For the text-containing cell, return its midpoint in [X, Y] coordinate format. 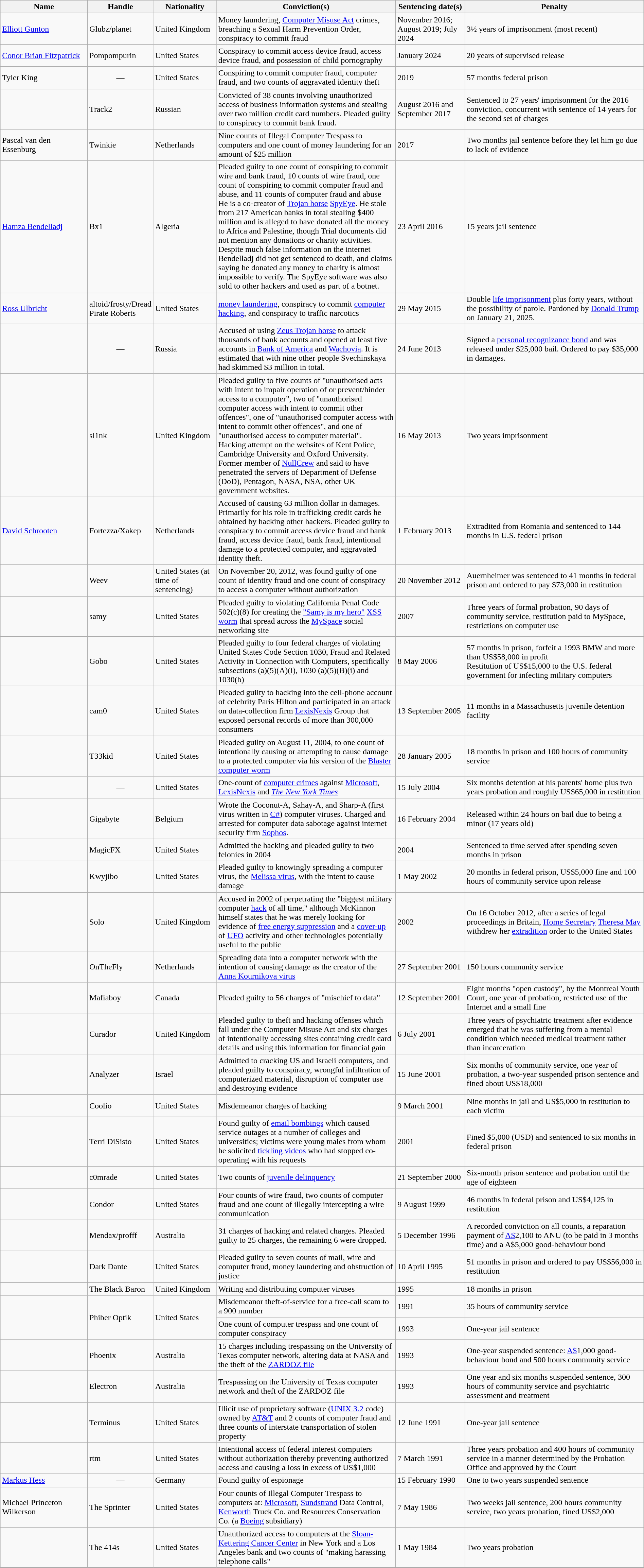
29 May 2015 [430, 308]
Spreading data into a computer network with the intention of causing damage as the creator of the Anna Kournikova virus [306, 967]
51 months in prison and ordered to pay US$56,000 in restitution [554, 1267]
Sentenced to time served after spending seven months in prison [554, 850]
Two years imprisonment [554, 435]
Two months jail sentence before they let him go due to lack of evidence [554, 145]
Fortezza/Xakep [121, 531]
Three years of formal probation, 90 days of community service, restitution paid to MySpace, restrictions on computer use [554, 617]
Double life imprisonment plus forty years, without the possibility of parole. Pardoned by Donald Trump on January 21, 2025. [554, 308]
Solo [121, 922]
The 414s [121, 1547]
2017 [430, 145]
Analyzer [121, 1074]
One count of computer trespass and one count of computer conspiracy [306, 1328]
Mafiaboy [121, 998]
A recorded conviction on all counts, a reparation payment of A$2,100 to ANU (to be paid in 3 months time) and a A$5,000 good-behaviour bond [554, 1236]
Terri DiSisto [121, 1141]
3½ years of imprisonment (most recent) [554, 29]
12 September 2001 [430, 998]
1 May 2002 [430, 877]
Money laundering, Computer Misuse Act crimes, breaching a Sexual Harm Prevention Order, conspiracy to commit fraud [306, 29]
2002 [430, 922]
Canada [185, 998]
sl1nk [121, 435]
23 April 2016 [430, 226]
January 2024 [430, 56]
Misdemeanor charges of hacking [306, 1105]
Russian [185, 109]
10 April 1995 [430, 1267]
One-year suspended sentence: A$1,000 good-behaviour bond and 500 hours community service [554, 1355]
20 years of supervised release [554, 56]
Found guilty of espionage [306, 1480]
18 months in prison and 100 hours of community service [554, 756]
27 September 2001 [430, 967]
Weev [121, 580]
money laundering, conspiracy to commit computer hacking, and conspiracy to traffic narcotics [306, 308]
August 2016 and September 2017 [430, 109]
Released within 24 hours on bail due to being a minor (17 years old) [554, 819]
rtm [121, 1458]
12 June 1991 [430, 1422]
Phiber Optik [121, 1317]
Intentional access of federal interest computers without authorization thereby preventing authorized access and causing a loss in excess of US$1,000 [306, 1458]
United States (at time of sentencing) [185, 580]
15 June 2001 [430, 1074]
31 charges of hacking and related charges. Pleaded guilty to 25 charges, the remaining 6 were dropped. [306, 1236]
Signed a personal recognizance bond and was released under $25,000 bail. Ordered to pay $35,000 in damages. [554, 349]
1 February 2013 [430, 531]
Coolio [121, 1105]
David Schrooten [44, 531]
Pleaded guilty to seven counts of mail, wire and computer fraud, money laundering and obstruction of justice [306, 1267]
Handle [121, 7]
1 May 1984 [430, 1547]
Two counts of juvenile delinquency [306, 1177]
Nine counts of Illegal Computer Trespass to computers and one count of money laundering for an amount of $25 million [306, 145]
Condor [121, 1204]
15 February 1990 [430, 1480]
On November 20, 2012, was found guilty of one count of identity fraud and one count of conspiracy to access a computer without authorization [306, 580]
Glubz/planet [121, 29]
Conspiracy to commit access device fraud, access device fraud, and possession of child pornography [306, 56]
Germany [185, 1480]
Track2 [121, 109]
Terminus [121, 1422]
2019 [430, 77]
Fined $5,000 (USD) and sentenced to six months in federal prison [554, 1141]
Gigabyte [121, 819]
28 January 2005 [430, 756]
Tyler King [44, 77]
2001 [430, 1141]
Extradited from Romania and sentenced to 144 months in U.S. federal prison [554, 531]
11 months in a Massachusetts juvenile detention facility [554, 711]
Hamza Bendelladj [44, 226]
1995 [430, 1289]
8 May 2006 [430, 661]
Three years probation and 400 hours of community service in a manner determined by the Probation Office and approved by the Court [554, 1458]
7 May 1986 [430, 1507]
35 hours of community service [554, 1307]
Nationality [185, 7]
Gobo [121, 661]
Nine months in jail and US$5,000 in restitution to each victim [554, 1105]
2004 [430, 850]
15 years jail sentence [554, 226]
c0mrade [121, 1177]
altoid/frosty/Dread Pirate Roberts [121, 308]
Six months detention at his parents' home plus two years probation and roughly US$65,000 in restitution [554, 787]
Pleaded guilty to knowingly spreading a computer virus, the Melissa virus, with the intent to cause damage [306, 877]
16 February 2004 [430, 819]
Michael Princeton Wilkerson [44, 1507]
46 months in federal prison and US$4,125 in restitution [554, 1204]
Algeria [185, 226]
Six-month prison sentence and probation until the age of eighteen [554, 1177]
Pascal van den Essenburg [44, 145]
The Sprinter [121, 1507]
Israel [185, 1074]
Dark Dante [121, 1267]
Bx1 [121, 226]
The Black Baron [121, 1289]
samy [121, 617]
Conspiring to commit computer fraud, computer fraud, and two counts of aggravated identity theft [306, 77]
15 charges including trespassing on the University of Texas computer network, altering data at NASA and the theft of the ZARDOZ file [306, 1355]
Six months of community service, one year of probation, a two-year suspended prison sentence and fined about US$18,000 [554, 1074]
16 May 2013 [430, 435]
Misdemeanor theft-of-service for a free-call scam to a 900 number [306, 1307]
Belgium [185, 819]
13 September 2005 [430, 711]
5 December 1996 [430, 1236]
Twinkie [121, 145]
20 November 2012 [430, 580]
On 16 October 2012, after a series of legal proceedings in Britain, Home Secretary Theresa May withdrew her extradition order to the United States [554, 922]
Writing and distributing computer viruses [306, 1289]
9 August 1999 [430, 1204]
cam0 [121, 711]
15 July 2004 [430, 787]
One-count of computer crimes against Microsoft, LexisNexis and The New York Times [306, 787]
Markus Hess [44, 1480]
20 months in federal prison, US$5,000 fine and 100 hours of community service upon release [554, 877]
Two years probation [554, 1547]
MagicFX [121, 850]
Kwyjibo [121, 877]
Auernheimer was sentenced to 41 months in federal prison and ordered to pay $73,000 in restitution [554, 580]
Sentencing date(s) [430, 7]
Ross Ulbricht [44, 308]
Name [44, 7]
6 July 2001 [430, 1034]
Mendax/profff [121, 1236]
One to two years suspended sentence [554, 1480]
T33kid [121, 756]
Trespassing on the University of Texas computer network and theft of the ZARDOZ file [306, 1386]
21 September 2000 [430, 1177]
1991 [430, 1307]
Electron [121, 1386]
Conviction(s) [306, 7]
Pompompurin [121, 56]
Two weeks jail sentence, 200 hours community service, two years probation, fined US$2,000 [554, 1507]
Admitted the hacking and pleaded guilty to two felonies in 2004 [306, 850]
Conor Brian Fitzpatrick [44, 56]
Pleaded guilty to 56 charges of "mischief to data" [306, 998]
9 March 2001 [430, 1105]
Sentenced to 27 years' imprisonment for the 2016 conviction, concurrent with sentence of 14 years for the second set of charges [554, 109]
Eight months "open custody", by the Montreal Youth Court, one year of probation, restricted use of the Internet and a small fine [554, 998]
Penalty [554, 7]
150 hours community service [554, 967]
7 March 1991 [430, 1458]
Curador [121, 1034]
Elliott Gunton [44, 29]
Phoenix [121, 1355]
57 months federal prison [554, 77]
2007 [430, 617]
18 months in prison [554, 1289]
Four counts of wire fraud, two counts of computer fraud and one count of illegally intercepting a wire communication [306, 1204]
24 June 2013 [430, 349]
OnTheFly [121, 967]
One year and six months suspended sentence, 300 hours of community service and psychiatric assessment and treatment [554, 1386]
Russia [185, 349]
November 2016; August 2019; July 2024 [430, 29]
